Capture the cell that displays the provided text and extract its [x, y] central coordinate. 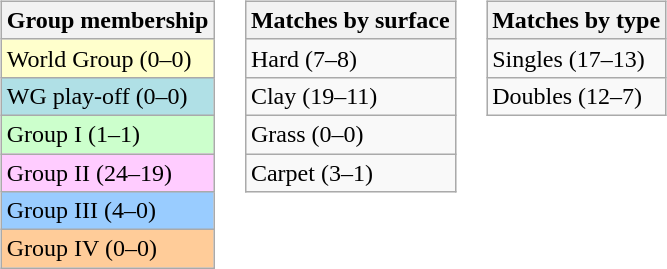
Grass (0–0) [350, 134]
World Group (0–0) [108, 58]
Hard (7–8) [350, 58]
Group III (4–0) [108, 211]
Group IV (0–0) [108, 249]
Group II (24–19) [108, 173]
Singles (17–13) [576, 58]
Clay (19–11) [350, 96]
Doubles (12–7) [576, 96]
Group membership [108, 20]
WG play-off (0–0) [108, 96]
Matches by type [576, 20]
Carpet (3–1) [350, 173]
Matches by surface [350, 20]
Group I (1–1) [108, 134]
